Identify which cell holds the provided text, then report its [x, y] central coordinate. 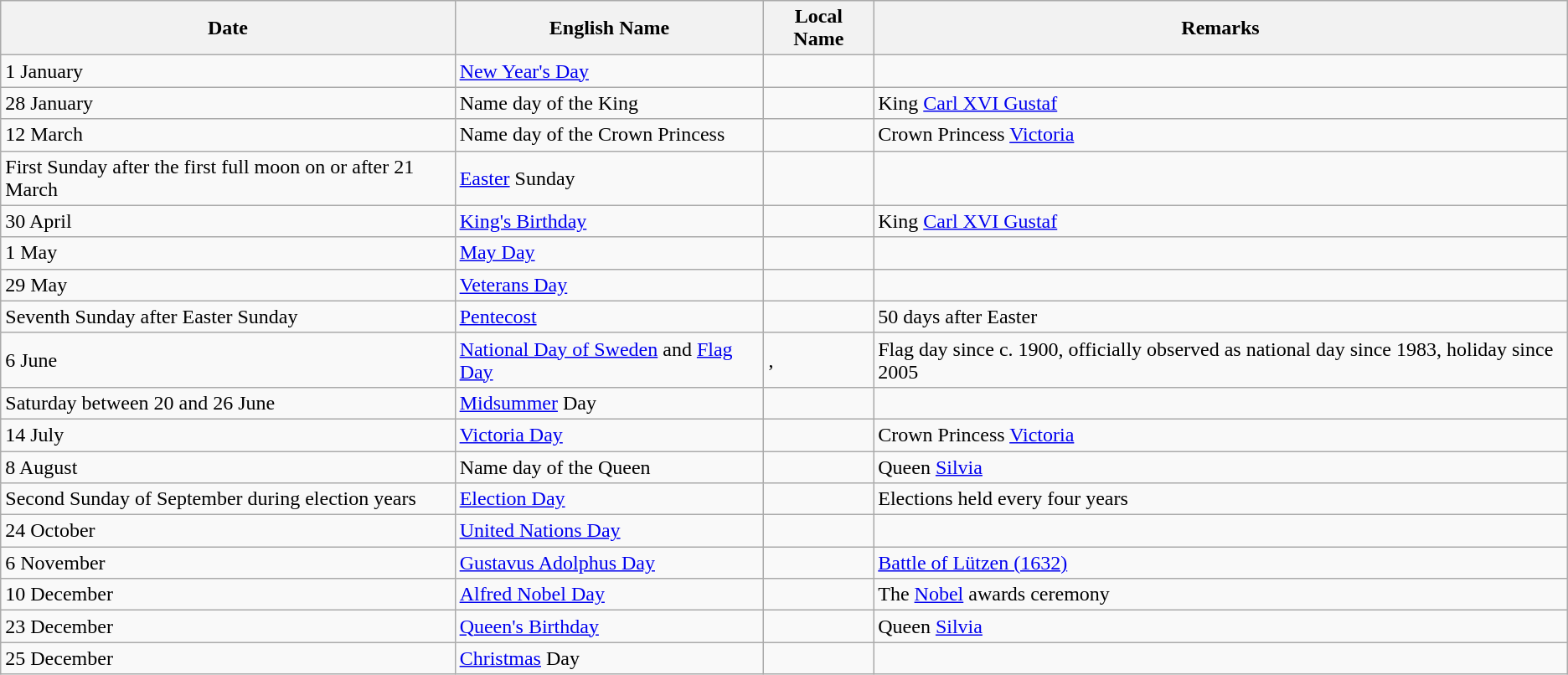
Veterans Day [610, 285]
New Year's Day [610, 71]
Election Day [610, 499]
May Day [610, 253]
Saturday between 20 and 26 June [228, 403]
First Sunday after the first full moon on or after 21 March [228, 178]
The Nobel awards ceremony [1221, 595]
12 March [228, 135]
Midsummer Day [610, 403]
10 December [228, 595]
28 January [228, 103]
Victoria Day [610, 435]
8 August [228, 466]
National Day of Sweden and Flag Day [610, 360]
24 October [228, 531]
Second Sunday of September during election years [228, 499]
English Name [610, 28]
6 June [228, 360]
Remarks [1221, 28]
1 May [228, 253]
50 days after Easter [1221, 317]
Christmas Day [610, 658]
Pentecost [610, 317]
Elections held every four years [1221, 499]
Battle of Lützen (1632) [1221, 563]
Seventh Sunday after Easter Sunday [228, 317]
Name day of the Crown Princess [610, 135]
Alfred Nobel Day [610, 595]
29 May [228, 285]
Easter Sunday [610, 178]
Queen's Birthday [610, 626]
25 December [228, 658]
Gustavus Adolphus Day [610, 563]
23 December [228, 626]
King's Birthday [610, 221]
United Nations Day [610, 531]
Flag day since c. 1900, officially observed as national day since 1983, holiday since 2005 [1221, 360]
Date [228, 28]
Local Name [819, 28]
Name day of the Queen [610, 466]
, [819, 360]
6 November [228, 563]
1 January [228, 71]
30 April [228, 221]
14 July [228, 435]
Name day of the King [610, 103]
